Extract the (x, y) coordinate from the center of the cell holding the provided text.  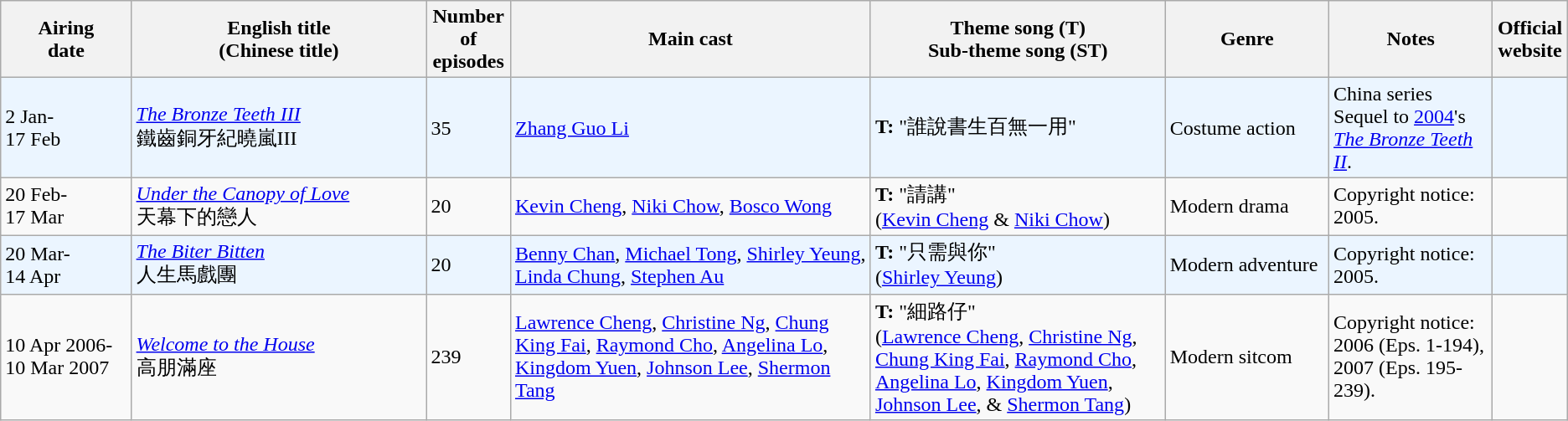
T: "細路仔" (Lawrence Cheng, Christine Ng, Chung King Fai, Raymond Cho, Angelina Lo, Kingdom Yuen, Johnson Lee, & Shermon Tang) (1018, 357)
Costume action (1246, 127)
Zhang Guo Li (690, 127)
20 Feb-17 Mar (66, 207)
Lawrence Cheng, Christine Ng, Chung King Fai, Raymond Cho, Angelina Lo, Kingdom Yuen, Johnson Lee, Shermon Tang (690, 357)
China series Sequel to 2004's The Bronze Teeth II. (1411, 127)
Copyright notice: 2006 (Eps. 1-194), 2007 (Eps. 195-239). (1411, 357)
Welcome to the House 高朋滿座 (279, 357)
English title (Chinese title) (279, 39)
Modern adventure (1246, 264)
Kevin Cheng, Niki Chow, Bosco Wong (690, 207)
The Biter Bitten 人生馬戲團 (279, 264)
20 Mar-14 Apr (66, 264)
Main cast (690, 39)
Airingdate (66, 39)
35 (469, 127)
T: "誰說書生百無一用" (1018, 127)
Official website (1529, 39)
2 Jan-17 Feb (66, 127)
Benny Chan, Michael Tong, Shirley Yeung, Linda Chung, Stephen Au (690, 264)
Genre (1246, 39)
T: "只需與你" (Shirley Yeung) (1018, 264)
T: "請講" (Kevin Cheng & Niki Chow) (1018, 207)
Modern sitcom (1246, 357)
Modern drama (1246, 207)
Theme song (T) Sub-theme song (ST) (1018, 39)
Notes (1411, 39)
239 (469, 357)
Under the Canopy of Love 天幕下的戀人 (279, 207)
10 Apr 2006-10 Mar 2007 (66, 357)
The Bronze Teeth III 鐵齒銅牙紀曉嵐III (279, 127)
Number of episodes (469, 39)
